Output the (X, Y) coordinate of the center of the cell containing the given text.  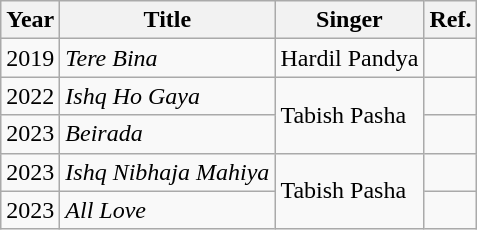
2019 (30, 58)
Ishq Ho Gaya (168, 96)
2022 (30, 96)
Title (168, 20)
Beirada (168, 134)
Hardil Pandya (350, 58)
Singer (350, 20)
Ishq Nibhaja Mahiya (168, 172)
Ref. (450, 20)
Year (30, 20)
Tere Bina (168, 58)
All Love (168, 210)
